Pinpoint the cell where the given text exists, returning its [X, Y] midpoint coordinate. 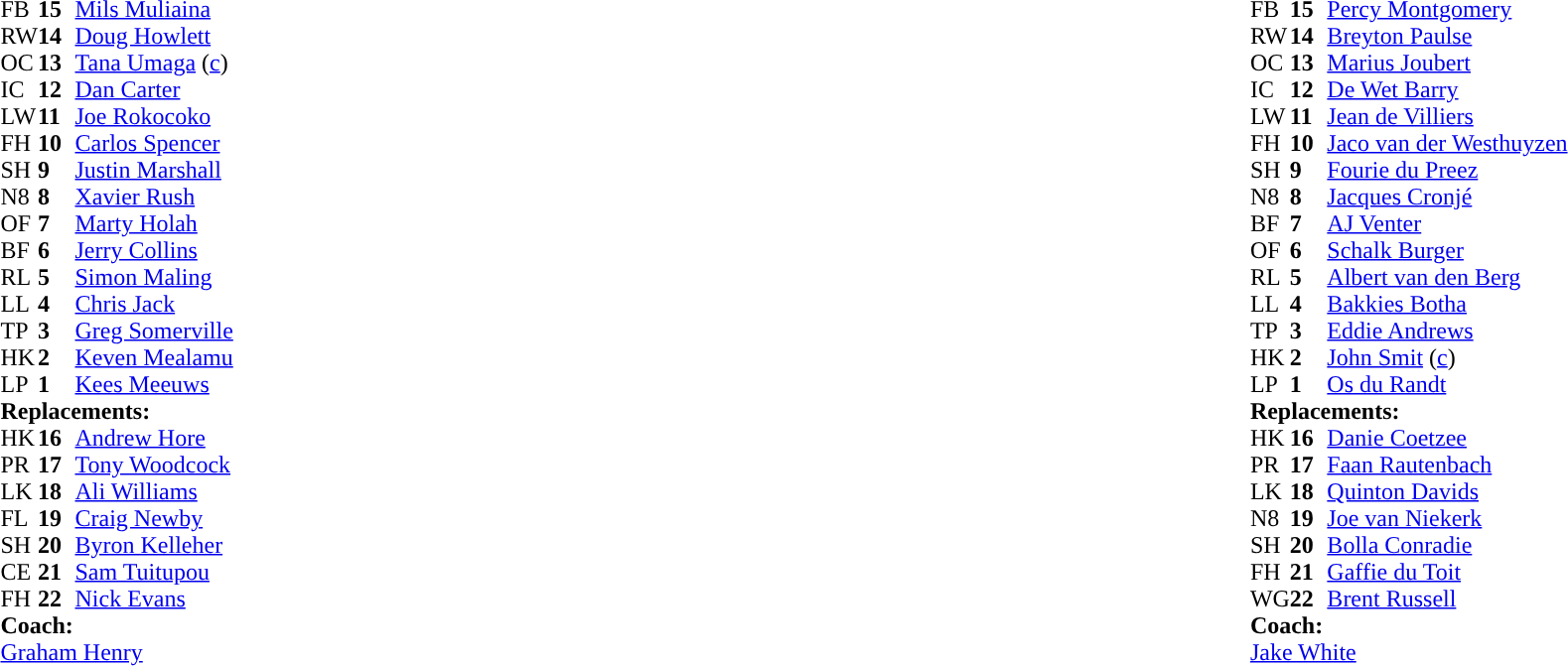
Faan Rautenbach [1447, 465]
Joe Rokocoko [155, 117]
Doug Howlett [155, 36]
Jacques Cronjé [1447, 197]
Marty Holah [155, 224]
Brent Russell [1447, 599]
Chris Jack [155, 304]
Dan Carter [155, 89]
FL [19, 518]
Ali Williams [155, 492]
De Wet Barry [1447, 89]
Nick Evans [155, 599]
Carlos Spencer [155, 143]
Jaco van der Westhuyzen [1447, 143]
Craig Newby [155, 518]
WG [1270, 599]
Marius Joubert [1447, 64]
Tana Umaga (c) [155, 64]
Justin Marshall [155, 171]
Jerry Collins [155, 250]
Bolla Conradie [1447, 546]
Joe van Niekerk [1447, 518]
Jean de Villiers [1447, 117]
Xavier Rush [155, 197]
Kees Meeuws [155, 385]
John Smit (c) [1447, 357]
CE [19, 572]
Sam Tuitupou [155, 572]
Fourie du Preez [1447, 171]
Tony Woodcock [155, 465]
Os du Randt [1447, 385]
Eddie Andrews [1447, 332]
Byron Kelleher [155, 546]
Greg Somerville [155, 332]
Gaffie du Toit [1447, 572]
Quinton Davids [1447, 492]
Jake White [1409, 653]
Breyton Paulse [1447, 36]
AJ Venter [1447, 224]
Albert van den Berg [1447, 278]
Bakkies Botha [1447, 304]
Simon Maling [155, 278]
Graham Henry [116, 653]
Andrew Hore [155, 439]
Danie Coetzee [1447, 439]
Keven Mealamu [155, 357]
Schalk Burger [1447, 250]
